Output the (x, y) coordinate of the center of the cell containing the given text.  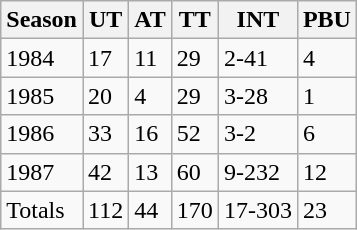
23 (326, 210)
PBU (326, 20)
1985 (42, 96)
3-28 (258, 96)
1986 (42, 134)
1 (326, 96)
13 (150, 172)
112 (105, 210)
INT (258, 20)
12 (326, 172)
AT (150, 20)
2-41 (258, 58)
170 (194, 210)
52 (194, 134)
17 (105, 58)
16 (150, 134)
UT (105, 20)
42 (105, 172)
11 (150, 58)
60 (194, 172)
3-2 (258, 134)
Totals (42, 210)
1987 (42, 172)
TT (194, 20)
33 (105, 134)
17-303 (258, 210)
Season (42, 20)
1984 (42, 58)
9-232 (258, 172)
44 (150, 210)
6 (326, 134)
20 (105, 96)
